Scan for the cell matching the given text and deliver its [X, Y] coordinate at center. 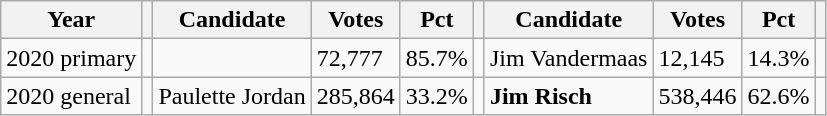
538,446 [698, 96]
Jim Vandermaas [568, 58]
Paulette Jordan [232, 96]
14.3% [778, 58]
72,777 [356, 58]
285,864 [356, 96]
62.6% [778, 96]
2020 primary [72, 58]
85.7% [436, 58]
33.2% [436, 96]
Jim Risch [568, 96]
Year [72, 20]
2020 general [72, 96]
12,145 [698, 58]
